Search for the cell housing the specified text and yield its [x, y] center coordinate. 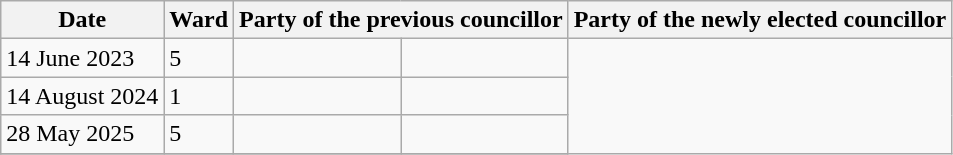
14 August 2024 [82, 96]
14 June 2023 [82, 58]
Party of the previous councillor [402, 20]
Party of the newly elected councillor [760, 20]
Date [82, 20]
Ward [199, 20]
28 May 2025 [82, 134]
1 [199, 96]
